Provide the (X, Y) coordinate of the cell's center where the given text is located.  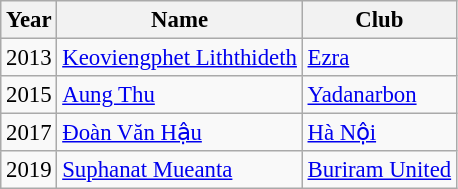
Yadanarbon (379, 95)
2013 (29, 58)
2015 (29, 95)
Aung Thu (180, 95)
Ezra (379, 58)
Keoviengphet Liththideth (180, 58)
2019 (29, 170)
Club (379, 20)
Đoàn Văn Hậu (180, 133)
Suphanat Mueanta (180, 170)
Hà Nội (379, 133)
Buriram United (379, 170)
2017 (29, 133)
Year (29, 20)
Name (180, 20)
